Find where the given text appears and provide that cell's center as (X, Y) coordinate. 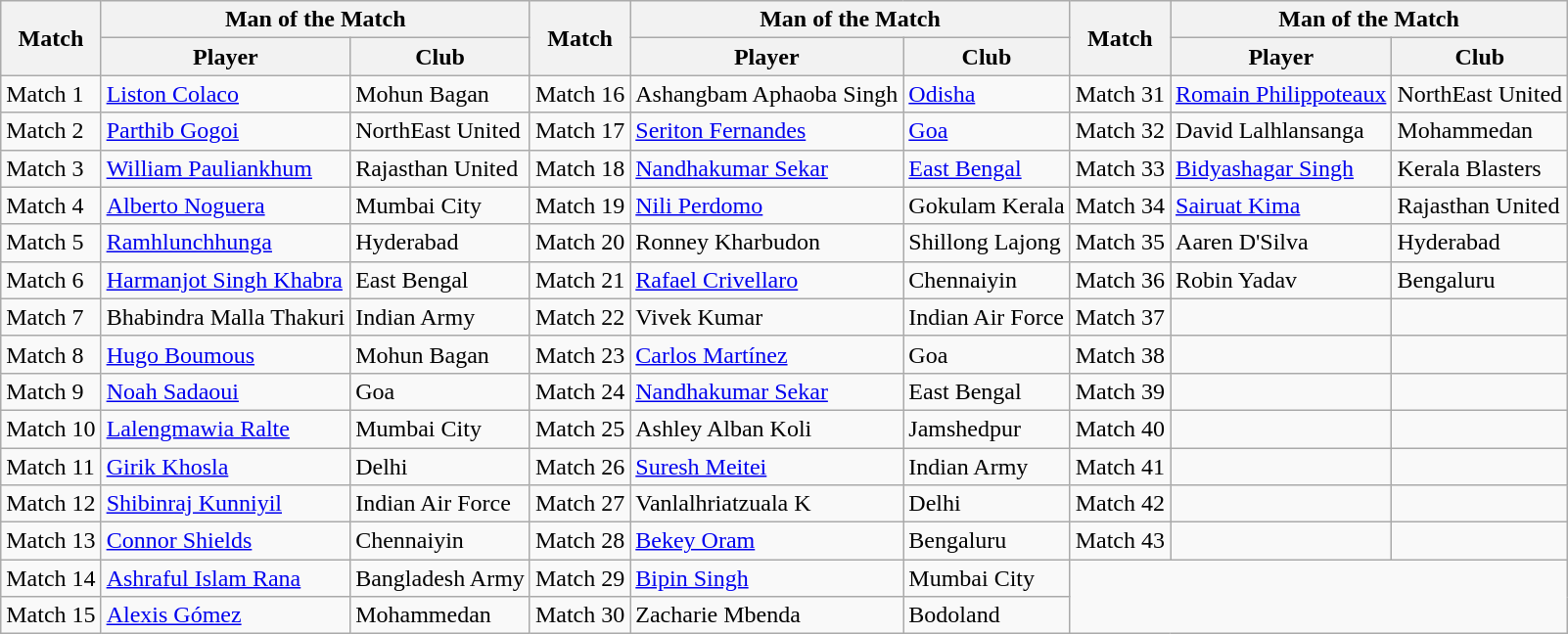
Match 41 (1120, 467)
Match 10 (51, 429)
Lalengmawia Ralte (225, 429)
Connor Shields (225, 541)
Match 1 (51, 94)
Carlos Martínez (767, 354)
Alexis Gómez (225, 615)
Romain Philippoteaux (1281, 94)
Vivek Kumar (767, 317)
Match 5 (51, 243)
Match 29 (579, 578)
Match 25 (579, 429)
Match 37 (1120, 317)
Match 14 (51, 578)
Match 24 (579, 391)
Shibinraj Kunniyil (225, 504)
Noah Sadaoui (225, 391)
Gokulam Kerala (987, 205)
Match 21 (579, 280)
Match 42 (1120, 504)
Zacharie Mbenda (767, 615)
Match 2 (51, 131)
Jamshedpur (987, 429)
Bhabindra Malla Thakuri (225, 317)
Shillong Lajong (987, 243)
Match 20 (579, 243)
Match 4 (51, 205)
Match 26 (579, 467)
Match 32 (1120, 131)
Bipin Singh (767, 578)
Bidyashagar Singh (1281, 168)
Odisha (987, 94)
Ronney Kharbudon (767, 243)
Match 38 (1120, 354)
Nili Perdomo (767, 205)
Ashley Alban Koli (767, 429)
Kerala Blasters (1480, 168)
Match 33 (1120, 168)
David Lalhlansanga (1281, 131)
Match 17 (579, 131)
Match 36 (1120, 280)
Match 35 (1120, 243)
Girik Khosla (225, 467)
Ashraful Islam Rana (225, 578)
Match 19 (579, 205)
Liston Colaco (225, 94)
Match 12 (51, 504)
Match 43 (1120, 541)
Robin Yadav (1281, 280)
Ramhlunchhunga (225, 243)
Seriton Fernandes (767, 131)
Match 30 (579, 615)
Bekey Oram (767, 541)
Match 13 (51, 541)
Harmanjot Singh Khabra (225, 280)
Bodoland (987, 615)
Match 11 (51, 467)
Match 23 (579, 354)
Match 28 (579, 541)
William Pauliankhum (225, 168)
Match 34 (1120, 205)
Match 9 (51, 391)
Match 6 (51, 280)
Parthib Gogoi (225, 131)
Match 7 (51, 317)
Match 39 (1120, 391)
Rafael Crivellaro (767, 280)
Match 22 (579, 317)
Suresh Meitei (767, 467)
Ashangbam Aphaoba Singh (767, 94)
Match 31 (1120, 94)
Match 27 (579, 504)
Sairuat Kima (1281, 205)
Match 40 (1120, 429)
Match 16 (579, 94)
Aaren D'Silva (1281, 243)
Match 8 (51, 354)
Match 3 (51, 168)
Hugo Boumous (225, 354)
Bangladesh Army (440, 578)
Vanlalhriatzuala K (767, 504)
Match 15 (51, 615)
Match 18 (579, 168)
Alberto Noguera (225, 205)
